Search for the cell housing the specified text and yield its (X, Y) center coordinate. 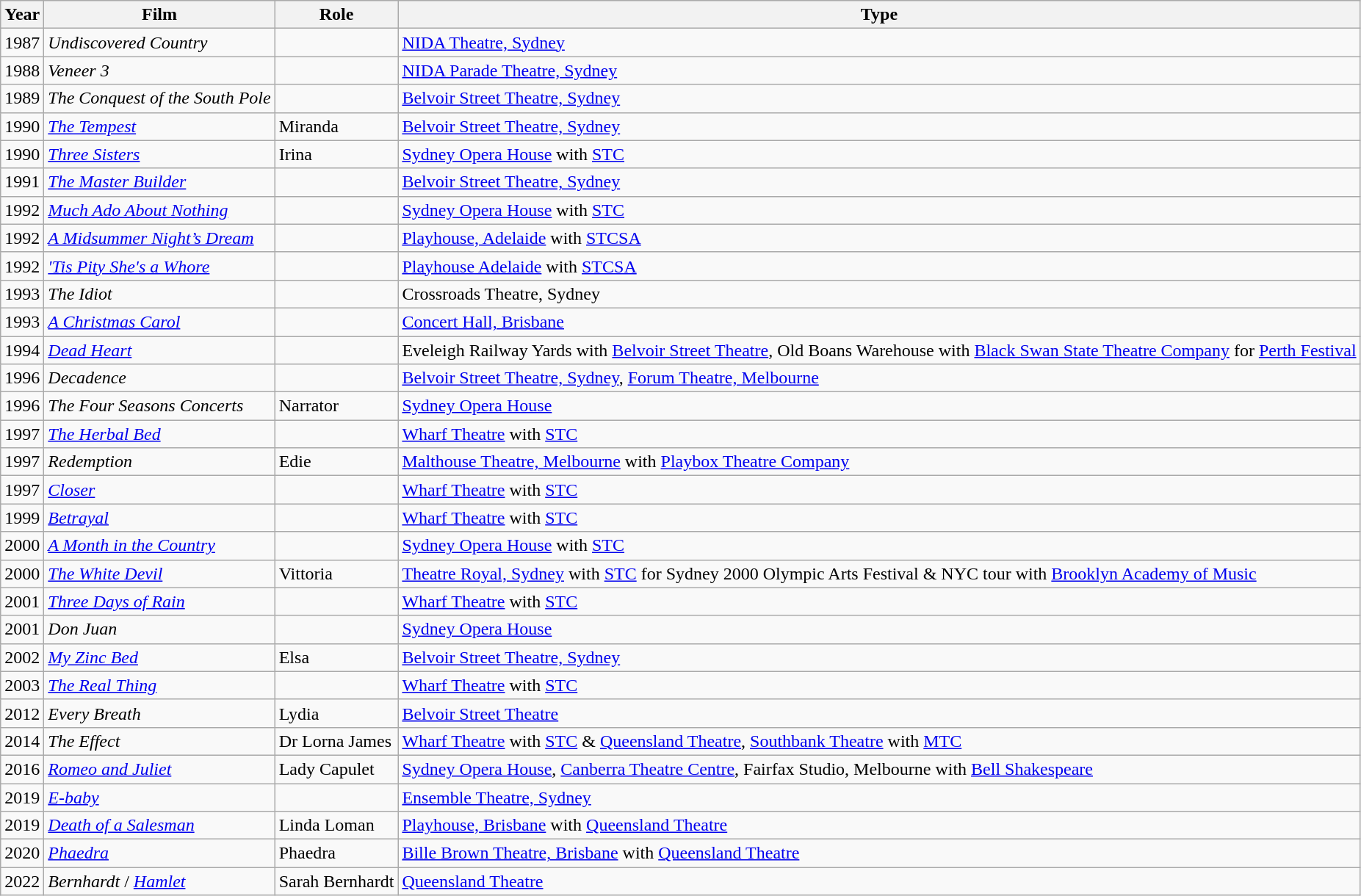
Lady Capulet (336, 769)
Don Juan (159, 629)
Wharf Theatre with STC & Queensland Theatre, Southbank Theatre with MTC (879, 741)
Every Breath (159, 713)
Playhouse Adelaide with STCSA (879, 266)
Ensemble Theatre, Sydney (879, 797)
The Real Thing (159, 685)
The Tempest (159, 126)
NIDA Theatre, Sydney (879, 43)
Redemption (159, 462)
The Idiot (159, 294)
Sarah Bernhardt (336, 881)
Linda Loman (336, 825)
Decadence (159, 378)
Edie (336, 462)
Role (336, 15)
2022 (22, 881)
Year (22, 15)
Irina (336, 154)
Betrayal (159, 518)
1999 (22, 518)
Theatre Royal, Sydney with STC for Sydney 2000 Olympic Arts Festival & NYC tour with Brooklyn Academy of Music (879, 574)
E-baby (159, 797)
My Zinc Bed (159, 657)
Bernhardt / Hamlet (159, 881)
2002 (22, 657)
2012 (22, 713)
Death of a Salesman (159, 825)
Eveleigh Railway Yards with Belvoir Street Theatre, Old Boans Warehouse with Black Swan State Theatre Company for Perth Festival (879, 350)
A Christmas Carol (159, 322)
Undiscovered Country (159, 43)
1988 (22, 71)
Playhouse, Adelaide with STCSA (879, 238)
Romeo and Juliet (159, 769)
Miranda (336, 126)
Queensland Theatre (879, 881)
Type (879, 15)
Closer (159, 490)
2014 (22, 741)
The White Devil (159, 574)
Dead Heart (159, 350)
Bille Brown Theatre, Brisbane with Queensland Theatre (879, 853)
1991 (22, 182)
1994 (22, 350)
Three Sisters (159, 154)
Much Ado About Nothing (159, 210)
2003 (22, 685)
Three Days of Rain (159, 601)
Sydney Opera House, Canberra Theatre Centre, Fairfax Studio, Melbourne with Bell Shakespeare (879, 769)
Concert Hall, Brisbane (879, 322)
The Conquest of the South Pole (159, 98)
2016 (22, 769)
Elsa (336, 657)
A Midsummer Night’s Dream (159, 238)
Veneer 3 (159, 71)
1987 (22, 43)
Vittoria (336, 574)
Film (159, 15)
NIDA Parade Theatre, Sydney (879, 71)
Belvoir Street Theatre, Sydney, Forum Theatre, Melbourne (879, 378)
1989 (22, 98)
'Tis Pity She's a Whore (159, 266)
Dr Lorna James (336, 741)
A Month in the Country (159, 546)
Belvoir Street Theatre (879, 713)
2020 (22, 853)
The Effect (159, 741)
Crossroads Theatre, Sydney (879, 294)
Malthouse Theatre, Melbourne with Playbox Theatre Company (879, 462)
The Master Builder (159, 182)
The Herbal Bed (159, 434)
Playhouse, Brisbane with Queensland Theatre (879, 825)
Lydia (336, 713)
Narrator (336, 406)
The Four Seasons Concerts (159, 406)
